Provide the (x, y) coordinate of the cell's center where the given text is located.  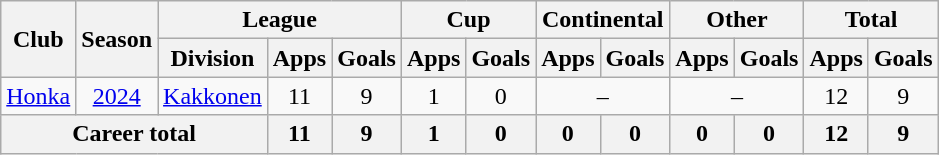
Season (117, 39)
Other (737, 20)
Club (38, 39)
Honka (38, 96)
Total (871, 20)
Division (213, 58)
Cup (468, 20)
Kakkonen (213, 96)
League (280, 20)
Continental (603, 20)
2024 (117, 96)
Career total (134, 134)
